Extract the [X, Y] coordinate from the center of the cell holding the provided text.  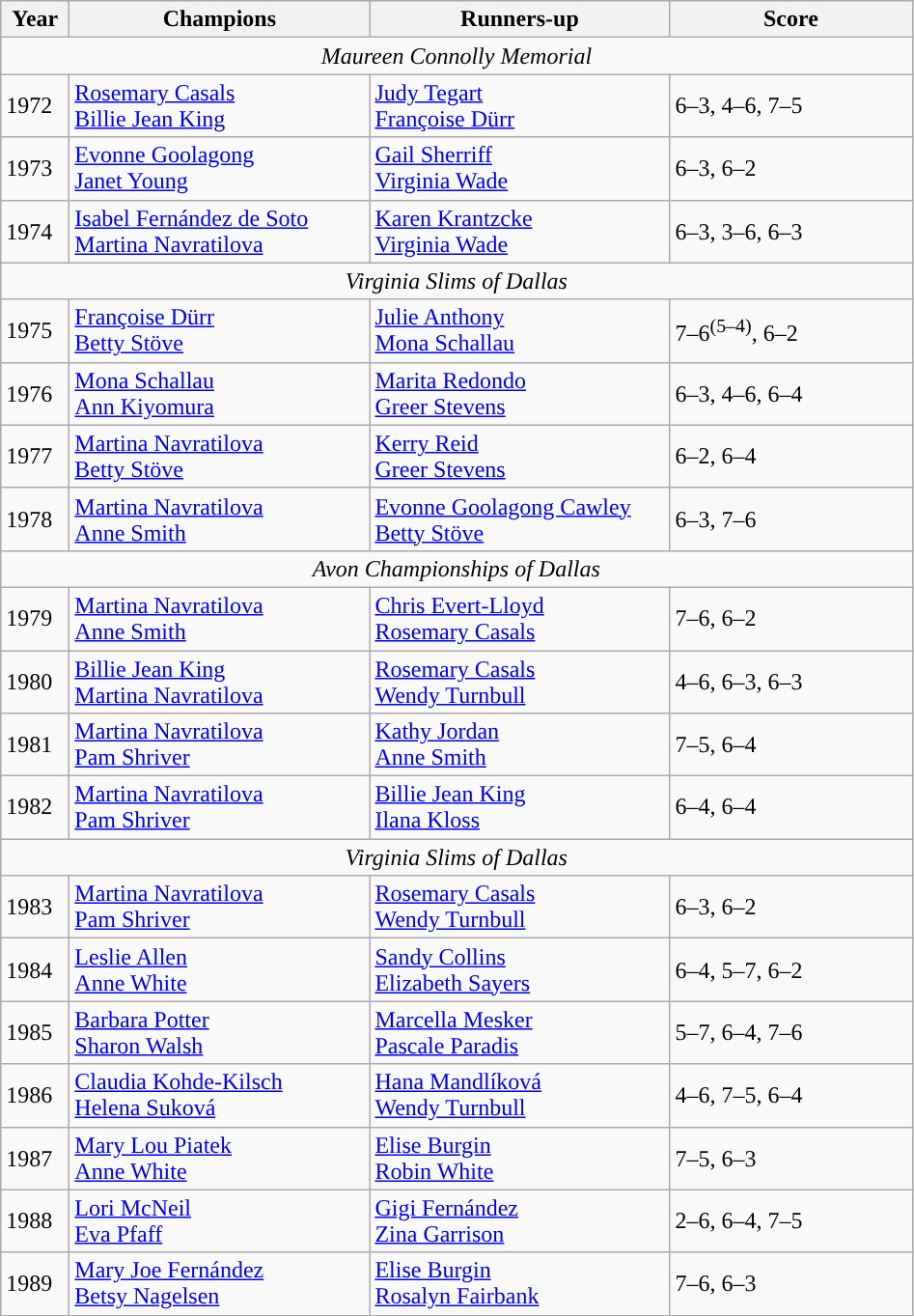
Barbara Potter Sharon Walsh [220, 1033]
Elise Burgin Rosalyn Fairbank [519, 1284]
Chris Evert-Lloyd Rosemary Casals [519, 618]
6–4, 6–4 [791, 807]
6–4, 5–7, 6–2 [791, 969]
Mary Joe Fernández Betsy Nagelsen [220, 1284]
Evonne Goolagong Cawley Betty Stöve [519, 519]
6–2, 6–4 [791, 456]
7–6, 6–3 [791, 1284]
1982 [35, 807]
Leslie Allen Anne White [220, 969]
Champions [220, 19]
Marita Redondo Greer Stevens [519, 394]
Claudia Kohde-Kilsch Helena Suková [220, 1095]
7–6(5–4), 6–2 [791, 330]
1980 [35, 682]
7–6, 6–2 [791, 618]
Kerry Reid Greer Stevens [519, 456]
4–6, 6–3, 6–3 [791, 682]
1977 [35, 456]
1974 [35, 232]
Rosemary Casals Billie Jean King [220, 106]
1976 [35, 394]
Avon Championships of Dallas [457, 569]
4–6, 7–5, 6–4 [791, 1095]
Evonne Goolagong Janet Young [220, 168]
Mona Schallau Ann Kiyomura [220, 394]
Maureen Connolly Memorial [457, 56]
1987 [35, 1159]
5–7, 6–4, 7–6 [791, 1033]
1975 [35, 330]
Isabel Fernández de Soto Martina Navratilova [220, 232]
Score [791, 19]
7–5, 6–3 [791, 1159]
Billie Jean King Ilana Kloss [519, 807]
Martina Navratilova Betty Stöve [220, 456]
Judy Tegart Françoise Dürr [519, 106]
1988 [35, 1220]
6–3, 3–6, 6–3 [791, 232]
Gigi Fernández Zina Garrison [519, 1220]
Gail Sherriff Virginia Wade [519, 168]
Kathy Jordan Anne Smith [519, 745]
Billie Jean King Martina Navratilova [220, 682]
Françoise Dürr Betty Stöve [220, 330]
1989 [35, 1284]
Mary Lou Piatek Anne White [220, 1159]
1983 [35, 908]
1984 [35, 969]
1972 [35, 106]
2–6, 6–4, 7–5 [791, 1220]
Sandy Collins Elizabeth Sayers [519, 969]
Hana Mandlíková Wendy Turnbull [519, 1095]
Karen Krantzcke Virginia Wade [519, 232]
1981 [35, 745]
Lori McNeil Eva Pfaff [220, 1220]
1978 [35, 519]
1973 [35, 168]
7–5, 6–4 [791, 745]
Marcella Mesker Pascale Paradis [519, 1033]
1979 [35, 618]
6–3, 4–6, 6–4 [791, 394]
Year [35, 19]
6–3, 7–6 [791, 519]
Julie Anthony Mona Schallau [519, 330]
Elise Burgin Robin White [519, 1159]
6–3, 4–6, 7–5 [791, 106]
1986 [35, 1095]
1985 [35, 1033]
Runners-up [519, 19]
